Pinpoint the cell where the given text exists, returning its [x, y] midpoint coordinate. 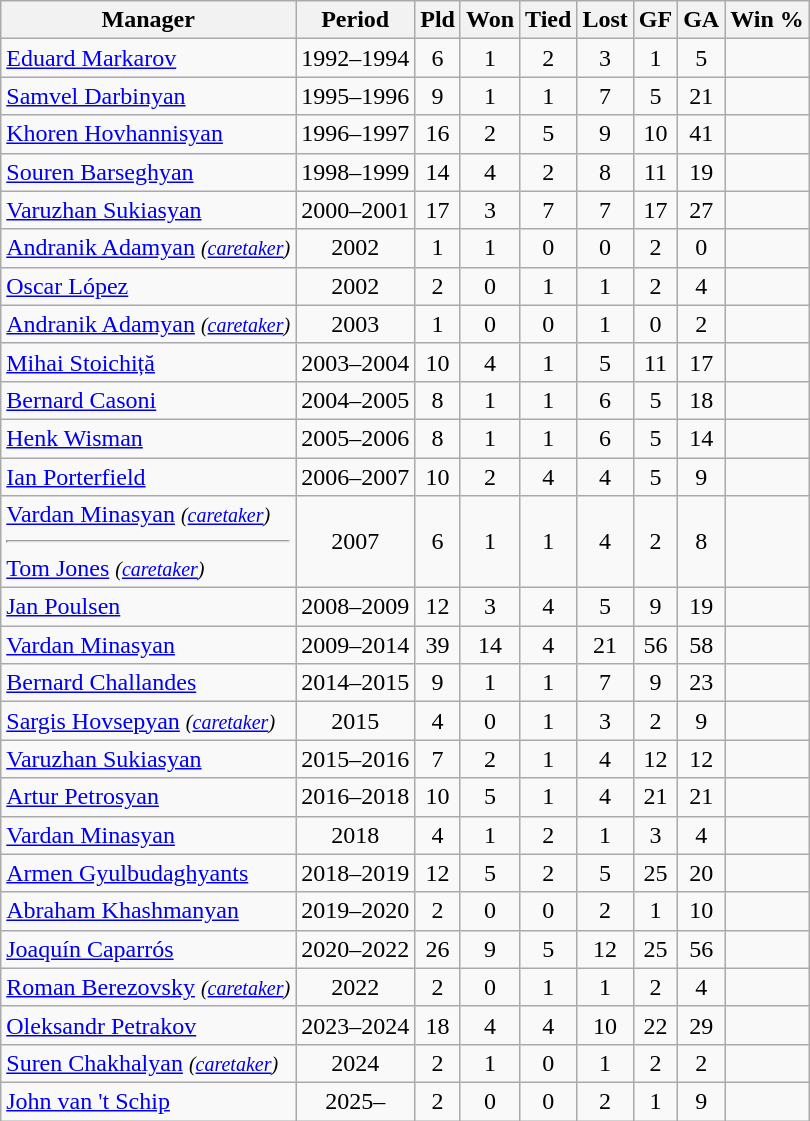
2018 [356, 835]
23 [702, 683]
2000–2001 [356, 210]
Tied [548, 20]
Sargis Hovsepyan (caretaker) [148, 721]
Joaquín Caparrós [148, 949]
2003 [356, 324]
2019–2020 [356, 911]
26 [438, 949]
Oleksandr Petrakov [148, 1025]
41 [702, 134]
16 [438, 134]
2025– [356, 1101]
2008–2009 [356, 607]
Ian Porterfield [148, 477]
2022 [356, 987]
Armen Gyulbudaghyants [148, 873]
Manager [148, 20]
1998–1999 [356, 172]
2015–2016 [356, 759]
GA [702, 20]
29 [702, 1025]
Period [356, 20]
Lost [605, 20]
2005–2006 [356, 438]
Roman Berezovsky (caretaker) [148, 987]
2007 [356, 542]
Abraham Khashmanyan [148, 911]
2016–2018 [356, 797]
Bernard Challandes [148, 683]
Vardan Minasyan (caretaker) Tom Jones (caretaker) [148, 542]
27 [702, 210]
Jan Poulsen [148, 607]
2009–2014 [356, 645]
John van 't Schip [148, 1101]
20 [702, 873]
2006–2007 [356, 477]
Samvel Darbinyan [148, 96]
2004–2005 [356, 400]
2014–2015 [356, 683]
39 [438, 645]
1995–1996 [356, 96]
1992–1994 [356, 58]
Mihai Stoichiță [148, 362]
Won [490, 20]
GF [655, 20]
Eduard Markarov [148, 58]
1996–1997 [356, 134]
2020–2022 [356, 949]
2018–2019 [356, 873]
2024 [356, 1063]
Oscar López [148, 286]
Pld [438, 20]
Bernard Casoni [148, 400]
Khoren Hovhannisyan [148, 134]
2023–2024 [356, 1025]
2003–2004 [356, 362]
2015 [356, 721]
Suren Chakhalyan (caretaker) [148, 1063]
Win % [768, 20]
Artur Petrosyan [148, 797]
22 [655, 1025]
Henk Wisman [148, 438]
58 [702, 645]
Souren Barseghyan [148, 172]
